Detect which cell encompasses the target text, then output its [x, y] center coordinate. 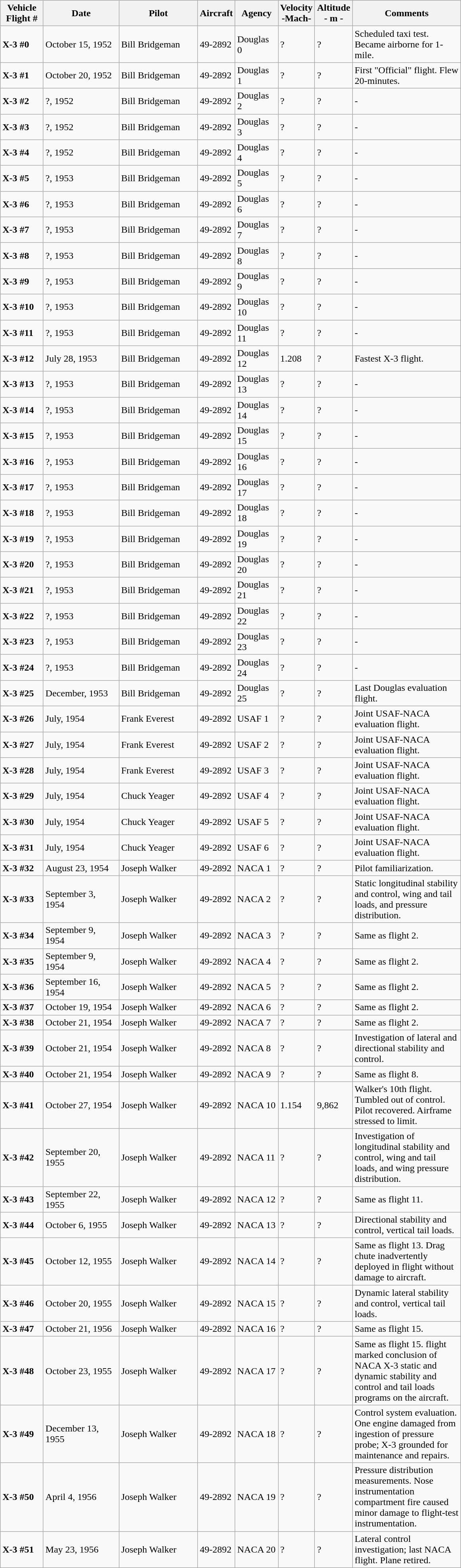
NACA 9 [257, 1074]
X-3 #36 [22, 987]
Pressure distribution measurements. Nose instrumentation compartment fire caused minor damage to flight-test instrumentation. [407, 1497]
NACA 15 [257, 1303]
X-3 #24 [22, 667]
X-3 #34 [22, 935]
NACA 17 [257, 1371]
X-3 #41 [22, 1105]
Douglas 7 [257, 229]
Directional stability and control, vertical tail loads. [407, 1225]
Douglas 14 [257, 410]
Douglas 5 [257, 178]
September 22, 1955 [81, 1199]
X-3 #1 [22, 75]
First "Official" flight. Flew 20-minutes. [407, 75]
X-3 #42 [22, 1157]
Investigation of lateral and directional stability and control. [407, 1048]
Pilot [158, 13]
X-3 #4 [22, 153]
October 19, 1954 [81, 1007]
Douglas 11 [257, 332]
X-3 #27 [22, 745]
Douglas 2 [257, 101]
Agency [257, 13]
X-3 #8 [22, 256]
Dynamic lateral stability and control, vertical tail loads. [407, 1303]
Douglas 0 [257, 44]
Douglas 13 [257, 385]
X-3 #46 [22, 1303]
October 27, 1954 [81, 1105]
X-3 #22 [22, 616]
NACA 2 [257, 899]
X-3 #13 [22, 385]
September 3, 1954 [81, 899]
September 20, 1955 [81, 1157]
Douglas 17 [257, 487]
NACA 14 [257, 1261]
NACA 5 [257, 987]
NACA 8 [257, 1048]
X-3 #23 [22, 642]
Douglas 24 [257, 667]
Douglas 3 [257, 127]
Douglas 19 [257, 539]
NACA 11 [257, 1157]
X-3 #10 [22, 307]
Douglas 21 [257, 590]
Lateral control investigation; last NACA flight. Plane retired. [407, 1549]
Investigation of longitudinal stability and control, wing and tail loads, and wing pressure distribution. [407, 1157]
Douglas 12 [257, 358]
Pilot familiarization. [407, 868]
X-3 #9 [22, 281]
X-3 #0 [22, 44]
NACA 4 [257, 961]
USAF 1 [257, 719]
Walker's 10th flight. Tumbled out of control. Pilot recovered. Airframe stressed to limit. [407, 1105]
August 23, 1954 [81, 868]
NACA 7 [257, 1022]
July 28, 1953 [81, 358]
NACA 1 [257, 868]
X-3 #37 [22, 1007]
X-3 #19 [22, 539]
Same as flight 13. Drag chute inadvertently deployed in flight without damage to aircraft. [407, 1261]
Same as flight 8. [407, 1074]
NACA 6 [257, 1007]
X-3 #48 [22, 1371]
Comments [407, 13]
X-3 #21 [22, 590]
NACA 16 [257, 1329]
October 23, 1955 [81, 1371]
X-3 #7 [22, 229]
October 20, 1955 [81, 1303]
Douglas 8 [257, 256]
X-3 #49 [22, 1434]
X-3 #43 [22, 1199]
X-3 #18 [22, 513]
X-3 #14 [22, 410]
X-3 #20 [22, 564]
X-3 #31 [22, 848]
Douglas 20 [257, 564]
X-3 #6 [22, 204]
Douglas 1 [257, 75]
Same as flight 11. [407, 1199]
NACA 18 [257, 1434]
X-3 #5 [22, 178]
X-3 #39 [22, 1048]
Douglas 25 [257, 693]
X-3 #3 [22, 127]
May 23, 1956 [81, 1549]
X-3 #12 [22, 358]
Douglas 4 [257, 153]
Douglas 22 [257, 616]
X-3 #51 [22, 1549]
VehicleFlight # [22, 13]
X-3 #25 [22, 693]
October 15, 1952 [81, 44]
NACA 13 [257, 1225]
X-3 #26 [22, 719]
Same as flight 15. [407, 1329]
Static longitudinal stability and control, wing and tail loads, and pressure distribution. [407, 899]
NACA 10 [257, 1105]
X-3 #11 [22, 332]
October 21, 1956 [81, 1329]
USAF 2 [257, 745]
Douglas 18 [257, 513]
X-3 #45 [22, 1261]
X-3 #38 [22, 1022]
Scheduled taxi test. Became airborne for 1-mile. [407, 44]
X-3 #17 [22, 487]
1.154 [296, 1105]
X-3 #47 [22, 1329]
Douglas 23 [257, 642]
Last Douglas evaluation flight. [407, 693]
X-3 #40 [22, 1074]
September 16, 1954 [81, 987]
Same as flight 15. flight marked conclusion of NACA X-3 static and dynamic stability and control and tail loads programs on the aircraft. [407, 1371]
X-3 #35 [22, 961]
Douglas 16 [257, 461]
USAF 6 [257, 848]
October 20, 1952 [81, 75]
X-3 #44 [22, 1225]
USAF 4 [257, 796]
December, 1953 [81, 693]
1.208 [296, 358]
October 12, 1955 [81, 1261]
X-3 #32 [22, 868]
X-3 #30 [22, 822]
Aircraft [216, 13]
X-3 #2 [22, 101]
Douglas 10 [257, 307]
Velocity-Mach- [296, 13]
December 13, 1955 [81, 1434]
Control system evaluation. One engine damaged from ingestion of pressure probe; X-3 grounded for maintenance and repairs. [407, 1434]
October 6, 1955 [81, 1225]
Date [81, 13]
NACA 12 [257, 1199]
USAF 5 [257, 822]
Douglas 15 [257, 436]
April 4, 1956 [81, 1497]
9,862 [333, 1105]
X-3 #50 [22, 1497]
Fastest X-3 flight. [407, 358]
NACA 3 [257, 935]
Douglas 6 [257, 204]
X-3 #16 [22, 461]
X-3 #29 [22, 796]
X-3 #33 [22, 899]
Douglas 9 [257, 281]
USAF 3 [257, 771]
X-3 #28 [22, 771]
Altitude- m - [333, 13]
X-3 #15 [22, 436]
NACA 19 [257, 1497]
NACA 20 [257, 1549]
